Detect which cell encompasses the target text, then output its (x, y) center coordinate. 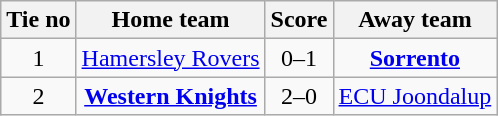
Sorrento (415, 58)
Western Knights (170, 96)
2 (38, 96)
Away team (415, 20)
0–1 (299, 58)
ECU Joondalup (415, 96)
1 (38, 58)
Score (299, 20)
2–0 (299, 96)
Tie no (38, 20)
Hamersley Rovers (170, 58)
Home team (170, 20)
